For the text-containing cell, return its midpoint in [x, y] coordinate format. 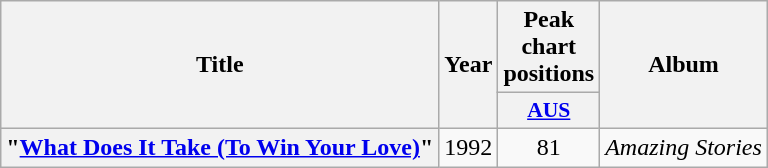
Peak chart positions [549, 47]
Album [684, 65]
1992 [468, 147]
Title [220, 65]
Year [468, 65]
Amazing Stories [684, 147]
81 [549, 147]
AUS [549, 111]
"What Does It Take (To Win Your Love)" [220, 147]
